Locate the cell with the specified text and output its [x, y] center coordinate. 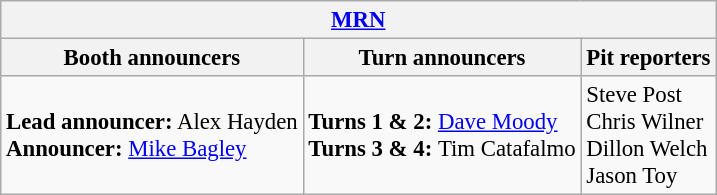
Lead announcer: Alex HaydenAnnouncer: Mike Bagley [152, 136]
Pit reporters [648, 58]
Turns 1 & 2: Dave MoodyTurns 3 & 4: Tim Catafalmo [442, 136]
Turn announcers [442, 58]
Steve PostChris WilnerDillon WelchJason Toy [648, 136]
MRN [358, 20]
Booth announcers [152, 58]
